Extract the [x, y] coordinate from the center of the cell holding the provided text.  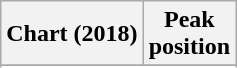
Peak position [189, 34]
Chart (2018) [72, 34]
